Return the [X, Y] coordinate for the center point of the cell that contains the specified text.  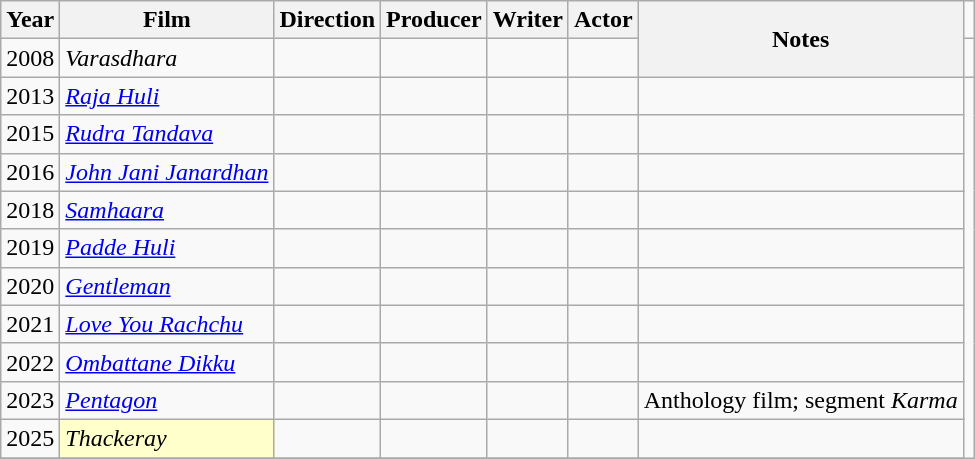
Writer [528, 20]
Thackeray [167, 438]
John Jani Janardhan [167, 172]
2008 [30, 58]
Actor [603, 20]
2025 [30, 438]
2018 [30, 210]
Pentagon [167, 400]
2020 [30, 286]
Direction [328, 20]
Gentleman [167, 286]
Varasdhara [167, 58]
Producer [434, 20]
2016 [30, 172]
Raja Huli [167, 96]
Notes [800, 39]
2021 [30, 324]
2019 [30, 248]
2023 [30, 400]
Rudra Tandava [167, 134]
2015 [30, 134]
Samhaara [167, 210]
Padde Huli [167, 248]
Anthology film; segment Karma [800, 400]
Love You Rachchu [167, 324]
2013 [30, 96]
Year [30, 20]
Film [167, 20]
2022 [30, 362]
Ombattane Dikku [167, 362]
